Return [X, Y] of the center of cell containing provided text 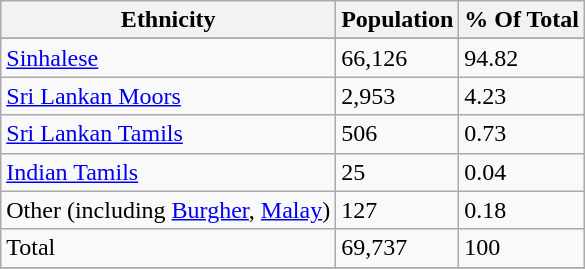
% Of Total [522, 20]
69,737 [398, 248]
0.73 [522, 134]
Sri Lankan Tamils [168, 134]
Population [398, 20]
Sri Lankan Moors [168, 96]
Total [168, 248]
Ethnicity [168, 20]
127 [398, 210]
94.82 [522, 58]
25 [398, 172]
4.23 [522, 96]
506 [398, 134]
66,126 [398, 58]
Other (including Burgher, Malay) [168, 210]
Sinhalese [168, 58]
2,953 [398, 96]
0.04 [522, 172]
0.18 [522, 210]
100 [522, 248]
Indian Tamils [168, 172]
